Pinpoint the cell where the given text exists, returning its [x, y] midpoint coordinate. 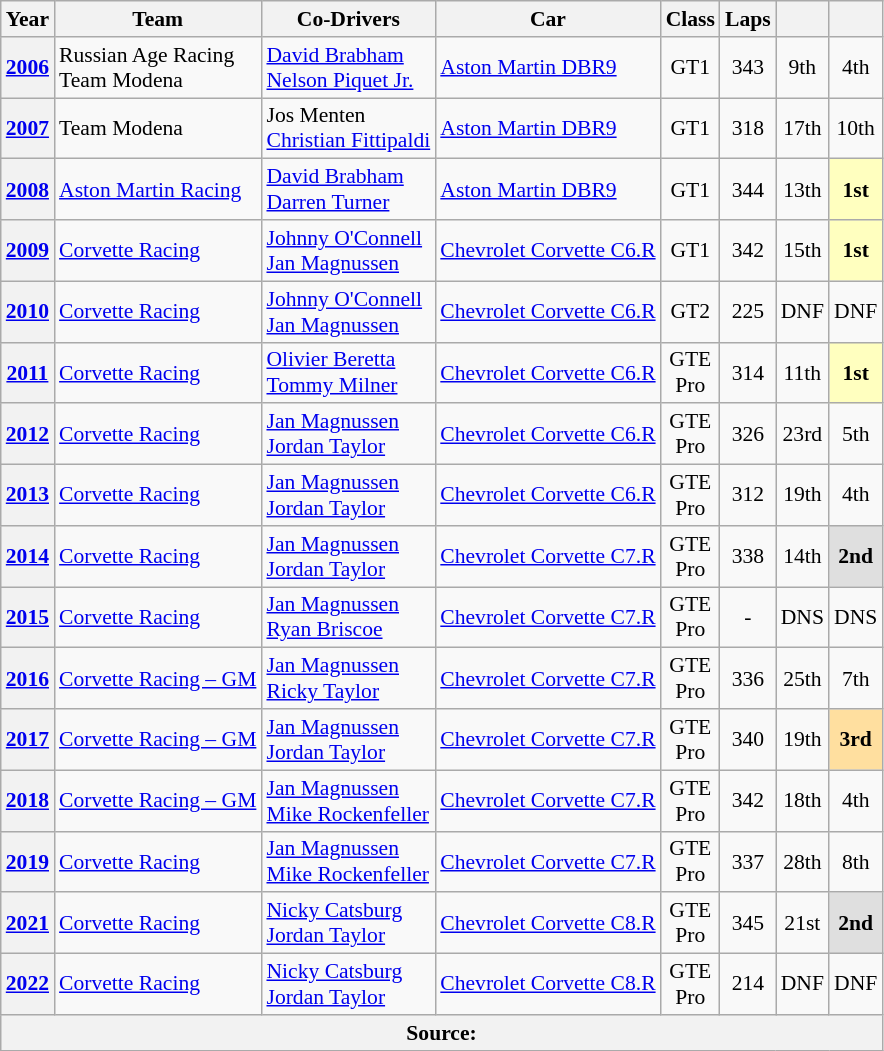
Year [28, 19]
2013 [28, 496]
2012 [28, 434]
2007 [28, 128]
11th [802, 372]
336 [748, 678]
314 [748, 372]
2008 [28, 190]
9th [802, 68]
326 [748, 434]
343 [748, 68]
21st [802, 924]
2011 [28, 372]
Aston Martin Racing [158, 190]
Jos Menten Christian Fittipaldi [348, 128]
344 [748, 190]
23rd [802, 434]
28th [802, 862]
18th [802, 800]
2014 [28, 556]
2015 [28, 618]
7th [856, 678]
13th [802, 190]
Jan Magnussen Ricky Taylor [348, 678]
- [748, 618]
2019 [28, 862]
214 [748, 984]
Car [548, 19]
8th [856, 862]
312 [748, 496]
2016 [28, 678]
25th [802, 678]
2006 [28, 68]
2021 [28, 924]
Olivier Beretta Tommy Milner [348, 372]
2010 [28, 312]
337 [748, 862]
Team Modena [158, 128]
Co-Drivers [348, 19]
10th [856, 128]
Jan Magnussen Ryan Briscoe [348, 618]
3rd [856, 740]
2018 [28, 800]
Team [158, 19]
Laps [748, 19]
2022 [28, 984]
GT2 [690, 312]
5th [856, 434]
225 [748, 312]
338 [748, 556]
2009 [28, 250]
15th [802, 250]
17th [802, 128]
318 [748, 128]
14th [802, 556]
David Brabham Darren Turner [348, 190]
Russian Age Racing Team Modena [158, 68]
David Brabham Nelson Piquet Jr. [348, 68]
2017 [28, 740]
340 [748, 740]
345 [748, 924]
Source: [442, 1033]
Class [690, 19]
